Locate the cell with the specified text and output its (X, Y) center coordinate. 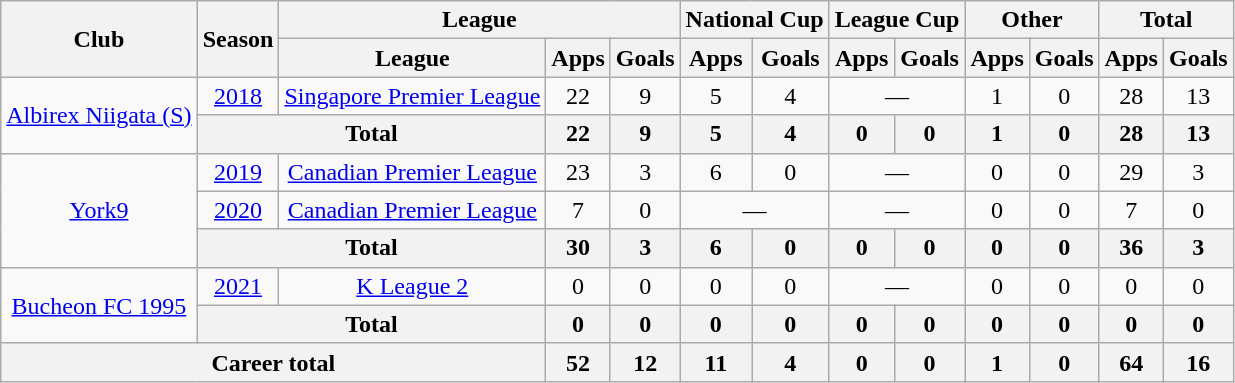
York9 (99, 210)
League Cup (897, 20)
Albirex Niigata (S) (99, 115)
2019 (238, 172)
National Cup (754, 20)
2020 (238, 210)
Bucheon FC 1995 (99, 305)
Singapore Premier League (412, 96)
2021 (238, 286)
52 (578, 362)
Career total (274, 362)
23 (578, 172)
64 (1131, 362)
Season (238, 39)
11 (716, 362)
12 (645, 362)
16 (1198, 362)
Club (99, 39)
30 (578, 248)
K League 2 (412, 286)
Other (1032, 20)
29 (1131, 172)
36 (1131, 248)
2018 (238, 96)
